Locate the cell with the specified text and output its [X, Y] center coordinate. 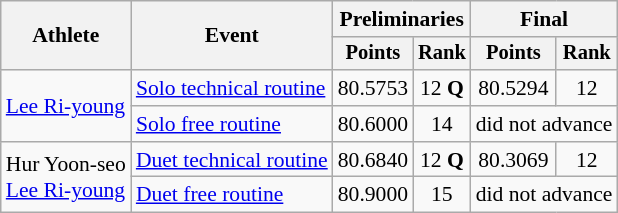
80.3069 [514, 160]
Duet free routine [232, 195]
Event [232, 36]
Solo technical routine [232, 88]
Final [544, 19]
15 [442, 195]
80.5753 [373, 88]
80.5294 [514, 88]
Athlete [66, 36]
Solo free routine [232, 124]
80.9000 [373, 195]
Hur Yoon-seoLee Ri-young [66, 178]
Lee Ri-young [66, 106]
Duet technical routine [232, 160]
80.6000 [373, 124]
80.6840 [373, 160]
14 [442, 124]
Preliminaries [402, 19]
